Pinpoint the cell where the given text exists, returning its (X, Y) midpoint coordinate. 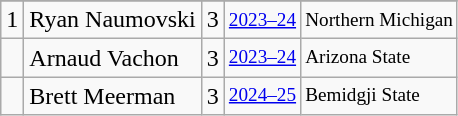
Arnaud Vachon (112, 58)
Northern Michigan (380, 20)
Bemidgji State (380, 96)
Arizona State (380, 58)
1 (12, 20)
2024–25 (262, 96)
Ryan Naumovski (112, 20)
Brett Meerman (112, 96)
